Capture the cell that displays the provided text and extract its [x, y] central coordinate. 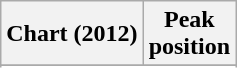
Peakposition [189, 34]
Chart (2012) [72, 34]
